Return the [x, y] coordinate for the center point of the cell that contains the specified text.  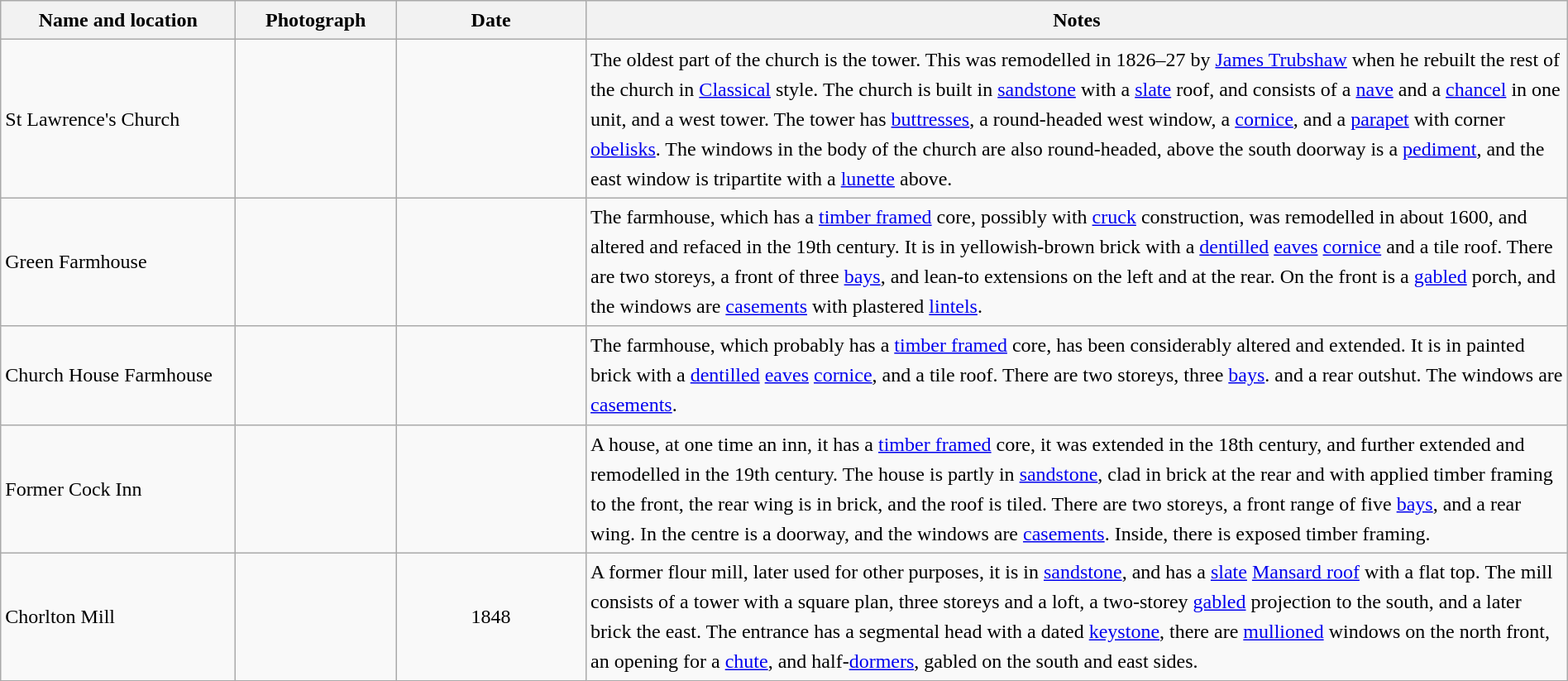
Church House Farmhouse [118, 376]
Green Farmhouse [118, 261]
1848 [491, 617]
Photograph [316, 20]
Name and location [118, 20]
Chorlton Mill [118, 617]
Date [491, 20]
Former Cock Inn [118, 488]
Notes [1077, 20]
St Lawrence's Church [118, 119]
